Return the (X, Y) coordinate for the center point of the cell that contains the specified text.  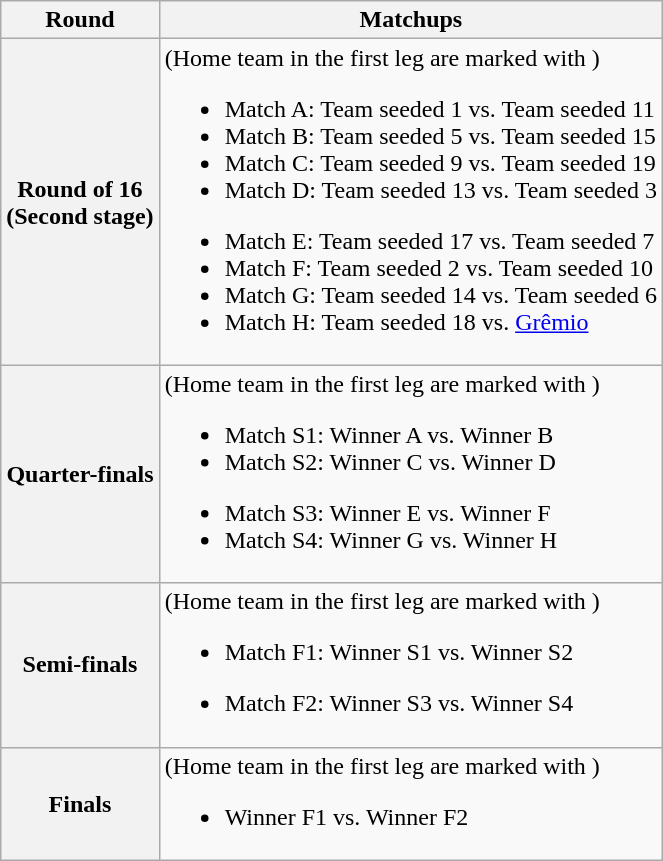
(Home team in the first leg are marked with )Winner F1 vs. Winner F2 (410, 804)
Quarter-finals (80, 474)
Matchups (410, 20)
Round (80, 20)
Round of 16(Second stage) (80, 202)
Semi-finals (80, 665)
Finals (80, 804)
(Home team in the first leg are marked with ) Match F1: Winner S1 vs. Winner S2 Match F2: Winner S3 vs. Winner S4 (410, 665)
